Return (x, y) of the center of cell containing provided text 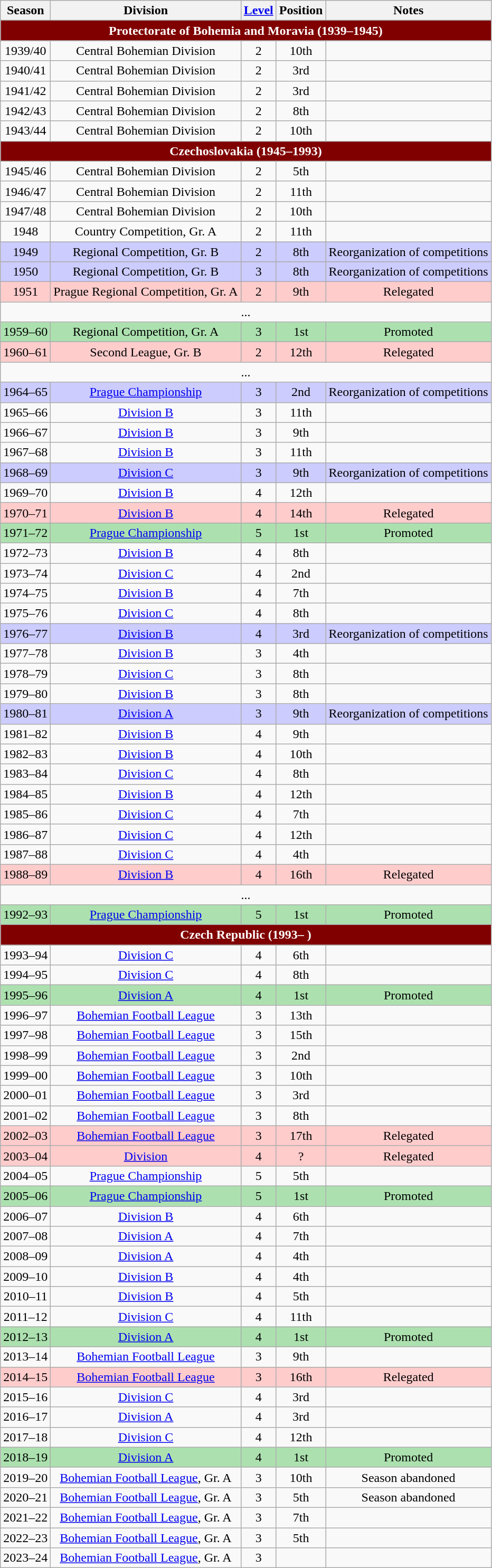
14th (301, 513)
2015–16 (25, 1397)
1983–84 (25, 774)
1964–65 (25, 392)
2020–21 (25, 1497)
15th (301, 1035)
2021–22 (25, 1517)
1974–75 (25, 593)
Protectorate of Bohemia and Moravia (1939–1945) (246, 31)
2009–10 (25, 1277)
1951 (25, 292)
1972–73 (25, 553)
2022–23 (25, 1538)
1981–82 (25, 734)
1940/41 (25, 71)
1945/46 (25, 171)
1960–61 (25, 352)
1999–00 (25, 1075)
Regional Competition, Gr. A (146, 332)
1984–85 (25, 794)
1985–86 (25, 814)
1950 (25, 272)
1967–68 (25, 452)
2017–18 (25, 1437)
2006–07 (25, 1216)
1965–66 (25, 412)
1959–60 (25, 332)
2013–14 (25, 1357)
1997–98 (25, 1035)
1978–79 (25, 674)
Level (259, 11)
13th (301, 1015)
1947/48 (25, 211)
Czech Republic (1993– ) (246, 935)
2002–03 (25, 1136)
Season (25, 11)
1942/43 (25, 111)
2003–04 (25, 1156)
2019–20 (25, 1477)
1988–89 (25, 874)
1971–72 (25, 533)
1993–94 (25, 955)
1939/40 (25, 51)
1987–88 (25, 854)
1995–96 (25, 995)
1994–95 (25, 975)
Czechoslovakia (1945–1993) (246, 151)
1970–71 (25, 513)
Position (301, 11)
2007–08 (25, 1236)
1948 (25, 231)
2001–02 (25, 1116)
1980–81 (25, 714)
Prague Regional Competition, Gr. A (146, 292)
1943/44 (25, 131)
1998–99 (25, 1055)
1973–74 (25, 573)
2016–17 (25, 1417)
1968–69 (25, 473)
2012–13 (25, 1337)
2005–06 (25, 1196)
1982–83 (25, 754)
Notes (409, 11)
Country Competition, Gr. A (146, 231)
1986–87 (25, 834)
1992–93 (25, 915)
1946/47 (25, 191)
1941/42 (25, 91)
1979–80 (25, 694)
Second League, Gr. B (146, 352)
1977–78 (25, 654)
2004–05 (25, 1176)
2010–11 (25, 1297)
2023–24 (25, 1558)
2018–19 (25, 1457)
2014–15 (25, 1377)
1949 (25, 252)
2008–09 (25, 1257)
1996–97 (25, 1015)
? (301, 1156)
1966–67 (25, 432)
2000–01 (25, 1095)
2011–12 (25, 1317)
1975–76 (25, 613)
1969–70 (25, 493)
1976–77 (25, 634)
17th (301, 1136)
